Determine the (X, Y) coordinate at the center of the cell enclosing the given text.  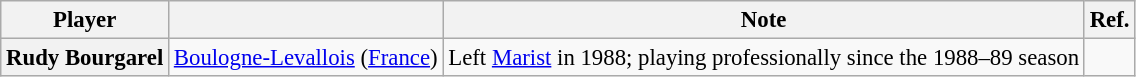
Left Marist in 1988; playing professionally since the 1988–89 season (764, 58)
Player (85, 20)
Ref. (1109, 20)
Boulogne-Levallois (France) (306, 58)
Rudy Bourgarel (85, 58)
Note (764, 20)
